Pinpoint the cell where the given text exists, returning its (x, y) midpoint coordinate. 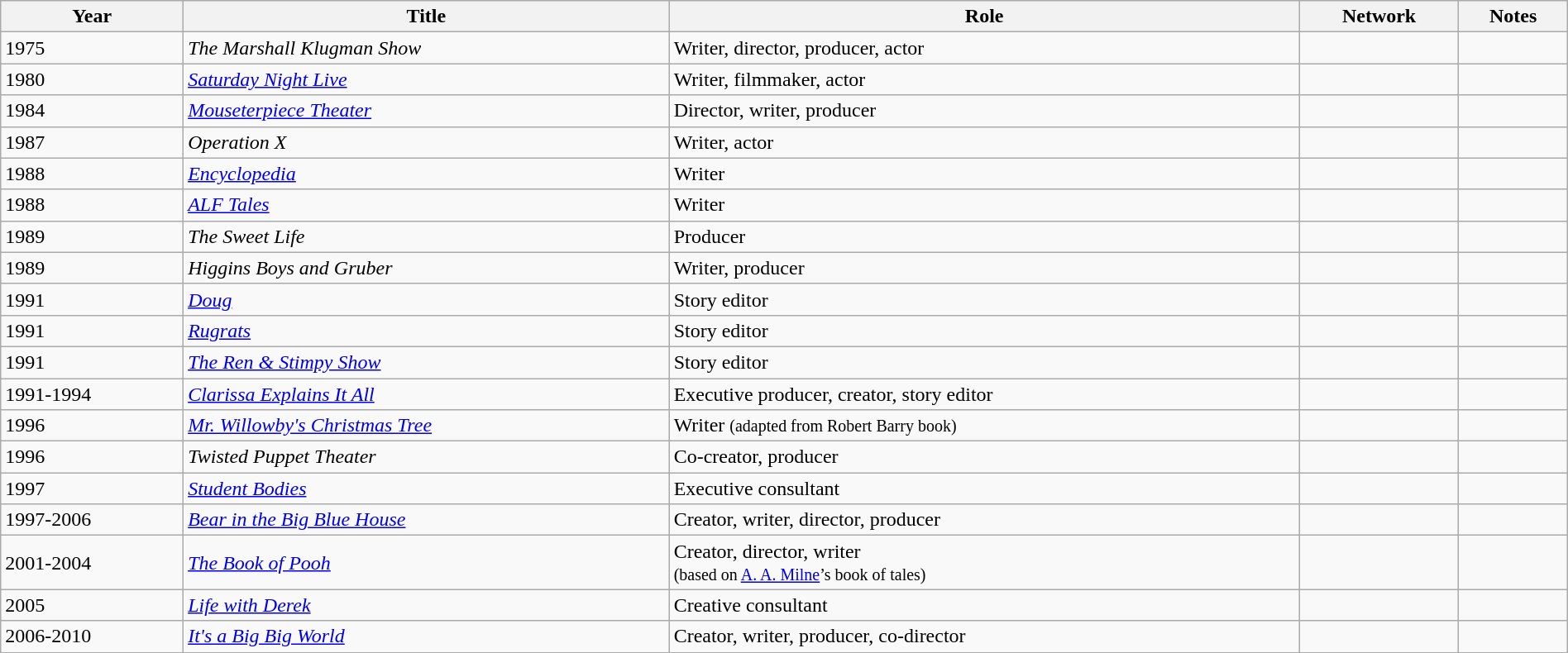
Notes (1513, 17)
2001-2004 (93, 562)
Higgins Boys and Gruber (427, 268)
Writer, director, producer, actor (984, 48)
1980 (93, 79)
The Book of Pooh (427, 562)
Doug (427, 299)
Twisted Puppet Theater (427, 457)
Life with Derek (427, 605)
Creator, writer, director, producer (984, 520)
Year (93, 17)
Co-creator, producer (984, 457)
1997 (93, 489)
1997-2006 (93, 520)
The Marshall Klugman Show (427, 48)
2006-2010 (93, 636)
2005 (93, 605)
Student Bodies (427, 489)
ALF Tales (427, 205)
Writer, producer (984, 268)
The Sweet Life (427, 236)
Creative consultant (984, 605)
It's a Big Big World (427, 636)
Director, writer, producer (984, 111)
1987 (93, 142)
The Ren & Stimpy Show (427, 362)
Mr. Willowby's Christmas Tree (427, 426)
Clarissa Explains It All (427, 394)
1975 (93, 48)
Bear in the Big Blue House (427, 520)
Title (427, 17)
Rugrats (427, 331)
Role (984, 17)
Saturday Night Live (427, 79)
1984 (93, 111)
Network (1379, 17)
1991-1994 (93, 394)
Writer, actor (984, 142)
Writer, filmmaker, actor (984, 79)
Operation X (427, 142)
Mouseterpiece Theater (427, 111)
Creator, writer, producer, co-director (984, 636)
Producer (984, 236)
Encyclopedia (427, 174)
Creator, director, writer (based on A. A. Milne’s book of tales) (984, 562)
Executive consultant (984, 489)
Writer (adapted from Robert Barry book) (984, 426)
Executive producer, creator, story editor (984, 394)
